Identify which cell holds the provided text, then report its (x, y) central coordinate. 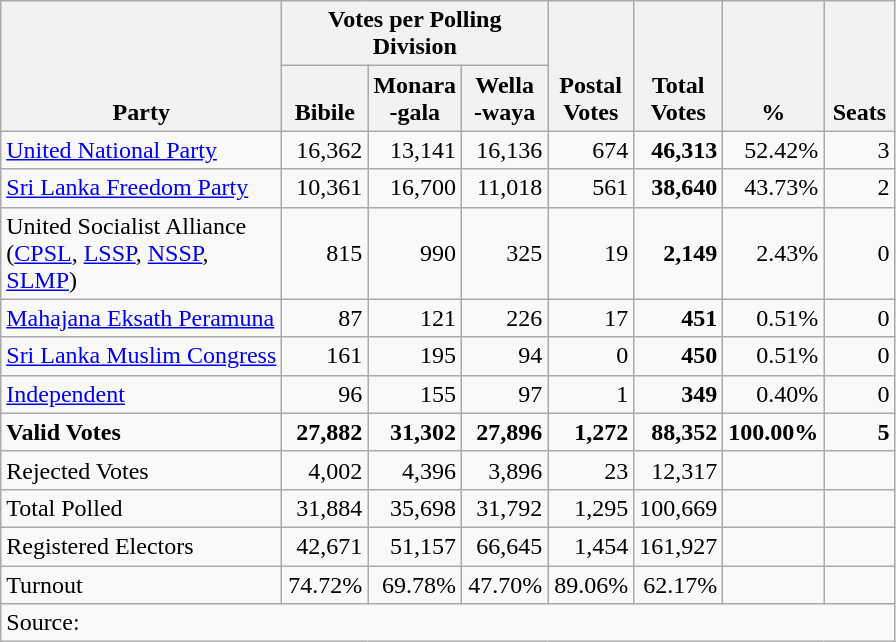
100,669 (678, 508)
Seats (860, 66)
1,295 (591, 508)
1 (591, 394)
31,884 (325, 508)
PostalVotes (591, 66)
561 (591, 188)
450 (678, 356)
Rejected Votes (142, 470)
2 (860, 188)
51,157 (415, 546)
Total Votes (678, 66)
Bibile (325, 98)
226 (505, 318)
17 (591, 318)
Wella-waya (505, 98)
38,640 (678, 188)
31,792 (505, 508)
Sri Lanka Freedom Party (142, 188)
16,362 (325, 150)
52.42% (774, 150)
Turnout (142, 585)
27,882 (325, 432)
Registered Electors (142, 546)
325 (505, 253)
27,896 (505, 432)
43.73% (774, 188)
Monara-gala (415, 98)
1,454 (591, 546)
815 (325, 253)
62.17% (678, 585)
Independent (142, 394)
Sri Lanka Muslim Congress (142, 356)
990 (415, 253)
46,313 (678, 150)
12,317 (678, 470)
100.00% (774, 432)
2.43% (774, 253)
69.78% (415, 585)
42,671 (325, 546)
88,352 (678, 432)
1,272 (591, 432)
3,896 (505, 470)
0.40% (774, 394)
Mahajana Eksath Peramuna (142, 318)
% (774, 66)
Valid Votes (142, 432)
16,136 (505, 150)
451 (678, 318)
674 (591, 150)
161 (325, 356)
16,700 (415, 188)
121 (415, 318)
349 (678, 394)
Total Polled (142, 508)
87 (325, 318)
89.06% (591, 585)
Source: (448, 623)
3 (860, 150)
66,645 (505, 546)
10,361 (325, 188)
11,018 (505, 188)
47.70% (505, 585)
5 (860, 432)
94 (505, 356)
2,149 (678, 253)
13,141 (415, 150)
161,927 (678, 546)
Party (142, 66)
195 (415, 356)
19 (591, 253)
155 (415, 394)
23 (591, 470)
74.72% (325, 585)
United National Party (142, 150)
31,302 (415, 432)
35,698 (415, 508)
United Socialist Alliance(CPSL, LSSP, NSSP, SLMP) (142, 253)
4,002 (325, 470)
4,396 (415, 470)
97 (505, 394)
96 (325, 394)
Votes per Polling Division (415, 34)
